Pinpoint the cell where the given text exists, returning its [x, y] midpoint coordinate. 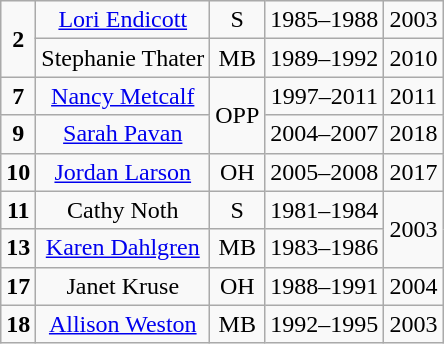
1985–1988 [324, 20]
2004–2007 [324, 134]
10 [18, 172]
2018 [414, 134]
2 [18, 39]
1988–1991 [324, 286]
2010 [414, 58]
1997–2011 [324, 96]
1992–1995 [324, 324]
7 [18, 96]
Karen Dahlgren [123, 248]
2011 [414, 96]
13 [18, 248]
1989–1992 [324, 58]
2017 [414, 172]
Jordan Larson [123, 172]
17 [18, 286]
18 [18, 324]
OPP [238, 115]
9 [18, 134]
1981–1984 [324, 210]
Allison Weston [123, 324]
Stephanie Thater [123, 58]
Janet Kruse [123, 286]
Lori Endicott [123, 20]
1983–1986 [324, 248]
2004 [414, 286]
11 [18, 210]
2005–2008 [324, 172]
Sarah Pavan [123, 134]
Cathy Noth [123, 210]
Nancy Metcalf [123, 96]
